Find where the given text appears and provide that cell's center as [X, Y] coordinate. 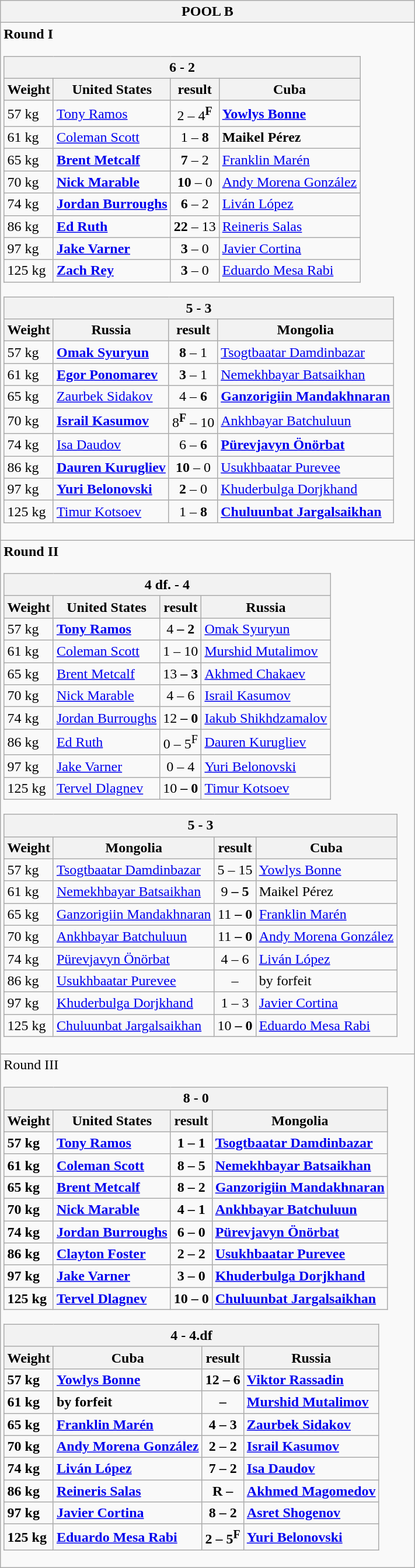
22 – 13 [195, 226]
8F – 10 [193, 421]
1 – 10 [181, 652]
2 – 4F [195, 113]
0 – 5F [181, 742]
8 – 5 [191, 1165]
6 - 2 [182, 67]
Egor Ponomarev [111, 374]
6 – 6 [193, 445]
4 – 1 [191, 1210]
4 – 2 [181, 629]
12 – 0 [181, 718]
8 – 1 [193, 352]
6 – 0 [191, 1232]
POOL B [208, 12]
Clayton Foster [112, 1254]
4 - 4.df [191, 1335]
0 – 4 [181, 766]
Akhmed Magomedov [311, 1491]
R – [223, 1491]
2 – 0 [193, 489]
Akhmed Chakaev [266, 674]
13 – 3 [181, 674]
9 – 5 [235, 892]
4 df. - 4 [167, 584]
6 – 2 [195, 204]
Asret Shogenov [311, 1513]
3 – 1 [193, 374]
Viktor Rassadin [311, 1380]
Iakub Shikhdzamalov [266, 718]
4 – 3 [223, 1424]
Zach Rey [112, 271]
12 – 6 [223, 1380]
5 – 15 [235, 870]
8 - 0 [196, 1098]
1 – 1 [191, 1143]
1 – 3 [235, 1003]
2 – 5F [223, 1538]
